Extract the (X, Y) coordinate from the center of the cell holding the provided text.  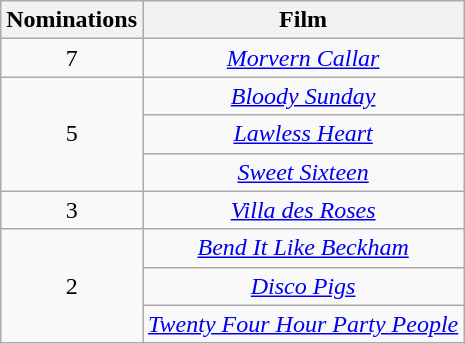
Twenty Four Hour Party People (302, 324)
Film (302, 20)
5 (72, 134)
3 (72, 210)
Sweet Sixteen (302, 172)
Bend It Like Beckham (302, 248)
Villa des Roses (302, 210)
Lawless Heart (302, 134)
Nominations (72, 20)
Morvern Callar (302, 58)
2 (72, 286)
Disco Pigs (302, 286)
7 (72, 58)
Bloody Sunday (302, 96)
